From the cell containing the given text, extract its center point as [x, y] coordinate. 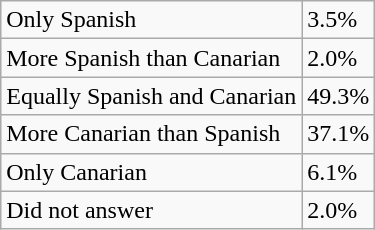
49.3% [338, 96]
6.1% [338, 172]
Only Canarian [152, 172]
More Spanish than Canarian [152, 58]
Equally Spanish and Canarian [152, 96]
Did not answer [152, 210]
37.1% [338, 134]
3.5% [338, 20]
Only Spanish [152, 20]
More Canarian than Spanish [152, 134]
